Return the (x, y) coordinate for the center point of the cell that contains the specified text.  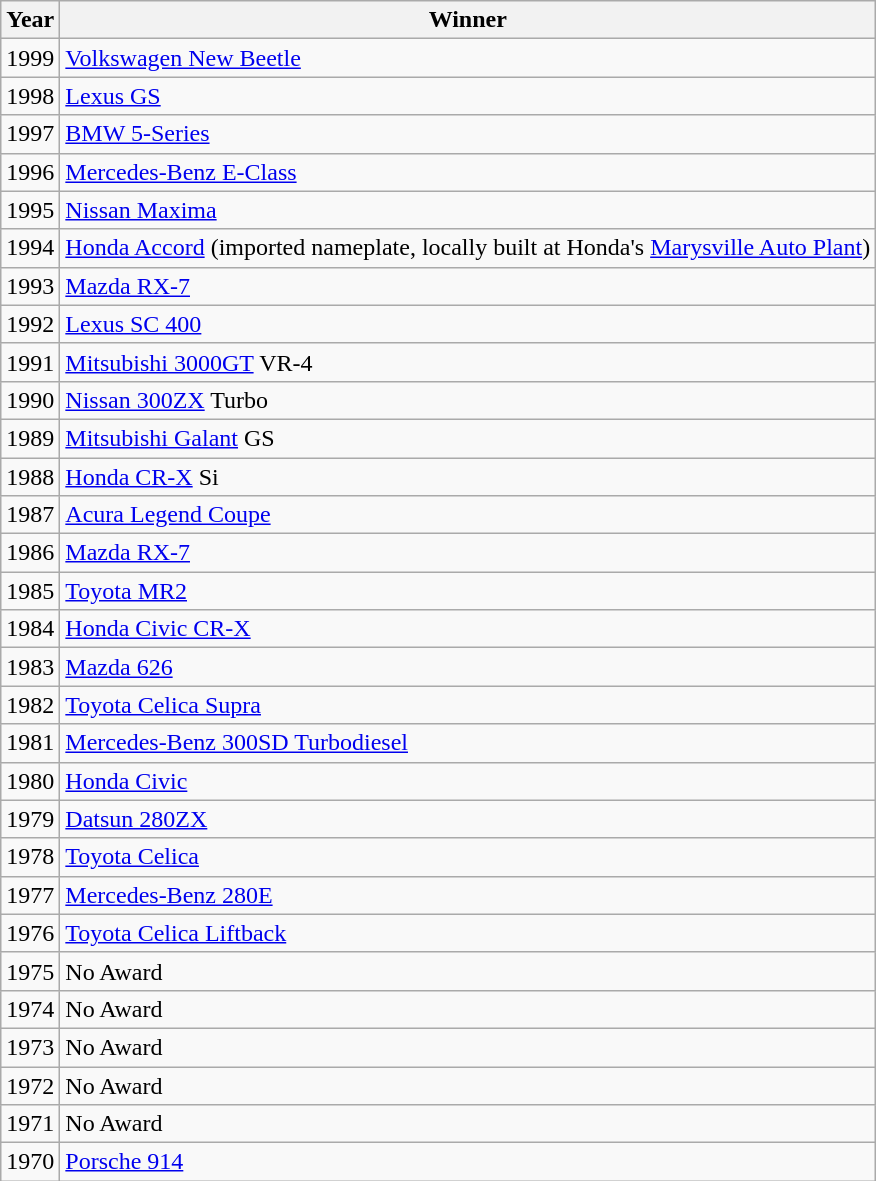
Honda Accord (imported nameplate, locally built at Honda's Marysville Auto Plant) (468, 248)
Mitsubishi 3000GT VR-4 (468, 362)
Nissan Maxima (468, 210)
1999 (30, 58)
1986 (30, 553)
1976 (30, 933)
1984 (30, 629)
1995 (30, 210)
Mercedes-Benz E-Class (468, 172)
1970 (30, 1162)
1985 (30, 591)
1991 (30, 362)
1996 (30, 172)
Toyota Celica (468, 857)
1983 (30, 667)
1974 (30, 1009)
Honda Civic CR-X (468, 629)
Lexus GS (468, 96)
Acura Legend Coupe (468, 515)
1993 (30, 286)
Year (30, 20)
Mitsubishi Galant GS (468, 438)
1977 (30, 895)
1979 (30, 819)
Toyota Celica Liftback (468, 933)
Honda CR-X Si (468, 477)
1981 (30, 743)
1971 (30, 1124)
1980 (30, 781)
Honda Civic (468, 781)
Toyota Celica Supra (468, 705)
BMW 5-Series (468, 134)
Lexus SC 400 (468, 324)
1997 (30, 134)
1992 (30, 324)
1988 (30, 477)
1989 (30, 438)
1982 (30, 705)
1990 (30, 400)
Nissan 300ZX Turbo (468, 400)
1975 (30, 971)
1987 (30, 515)
1978 (30, 857)
Winner (468, 20)
1972 (30, 1085)
Datsun 280ZX (468, 819)
Mercedes-Benz 280E (468, 895)
Volkswagen New Beetle (468, 58)
Porsche 914 (468, 1162)
1973 (30, 1047)
Mercedes-Benz 300SD Turbodiesel (468, 743)
Mazda 626 (468, 667)
Toyota MR2 (468, 591)
1998 (30, 96)
1994 (30, 248)
